Pinpoint the cell where the given text exists, returning its [X, Y] midpoint coordinate. 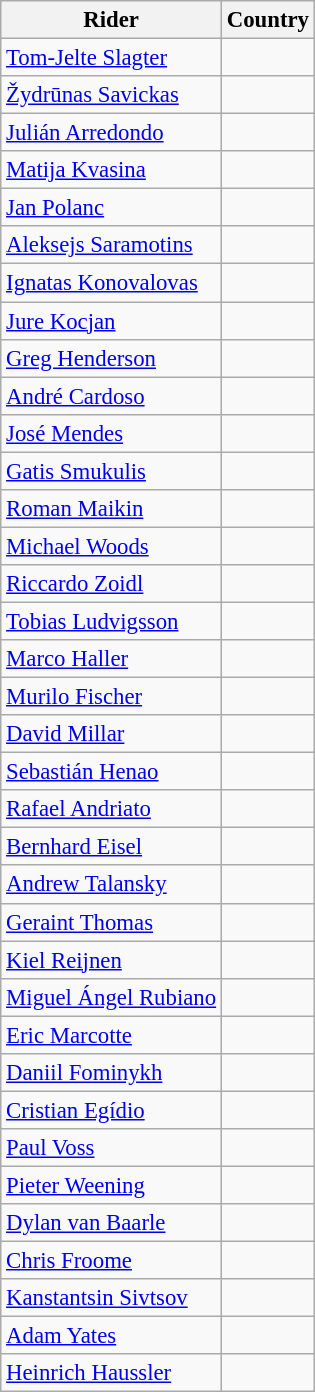
Rafael Andriato [112, 809]
Country [268, 20]
Daniil Fominykh [112, 1073]
Marco Haller [112, 659]
Tobias Ludvigsson [112, 621]
Cristian Egídio [112, 1110]
Heinrich Haussler [112, 1373]
Kiel Reijnen [112, 960]
Sebastián Henao [112, 772]
Ignatas Konovalovas [112, 283]
David Millar [112, 734]
Geraint Thomas [112, 922]
Bernhard Eisel [112, 847]
Matija Kvasina [112, 170]
Žydrūnas Savickas [112, 95]
Dylan van Baarle [112, 1223]
Murilo Fischer [112, 697]
Paul Voss [112, 1148]
Riccardo Zoidl [112, 584]
Rider [112, 20]
José Mendes [112, 433]
Gatis Smukulis [112, 471]
Chris Froome [112, 1261]
Eric Marcotte [112, 1035]
Adam Yates [112, 1336]
Roman Maikin [112, 509]
Michael Woods [112, 546]
Andrew Talansky [112, 885]
Julián Arredondo [112, 133]
Aleksejs Saramotins [112, 245]
Jan Polanc [112, 208]
Jure Kocjan [112, 321]
Pieter Weening [112, 1185]
Tom-Jelte Slagter [112, 58]
Greg Henderson [112, 358]
André Cardoso [112, 396]
Miguel Ángel Rubiano [112, 997]
Kanstantsin Sivtsov [112, 1298]
